Pinpoint the cell where the given text exists, returning its [X, Y] midpoint coordinate. 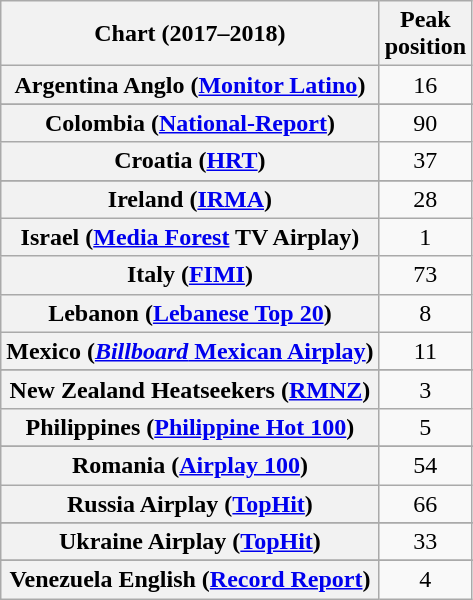
8 [425, 313]
Croatia (HRT) [190, 161]
Lebanon (Lebanese Top 20) [190, 313]
Venezuela English (Record Report) [190, 580]
33 [425, 542]
Israel (Media Forest TV Airplay) [190, 237]
Argentina Anglo (Monitor Latino) [190, 85]
Ireland (IRMA) [190, 199]
66 [425, 503]
New Zealand Heatseekers (RMNZ) [190, 389]
73 [425, 275]
Colombia (National-Report) [190, 123]
Ukraine Airplay (TopHit) [190, 542]
54 [425, 465]
16 [425, 85]
Philippines (Philippine Hot 100) [190, 427]
5 [425, 427]
37 [425, 161]
Peak position [425, 34]
90 [425, 123]
3 [425, 389]
11 [425, 351]
Italy (FIMI) [190, 275]
28 [425, 199]
Mexico (Billboard Mexican Airplay) [190, 351]
Romania (Airplay 100) [190, 465]
Chart (2017–2018) [190, 34]
4 [425, 580]
1 [425, 237]
Russia Airplay (TopHit) [190, 503]
